Return (X, Y) of the center of cell containing provided text 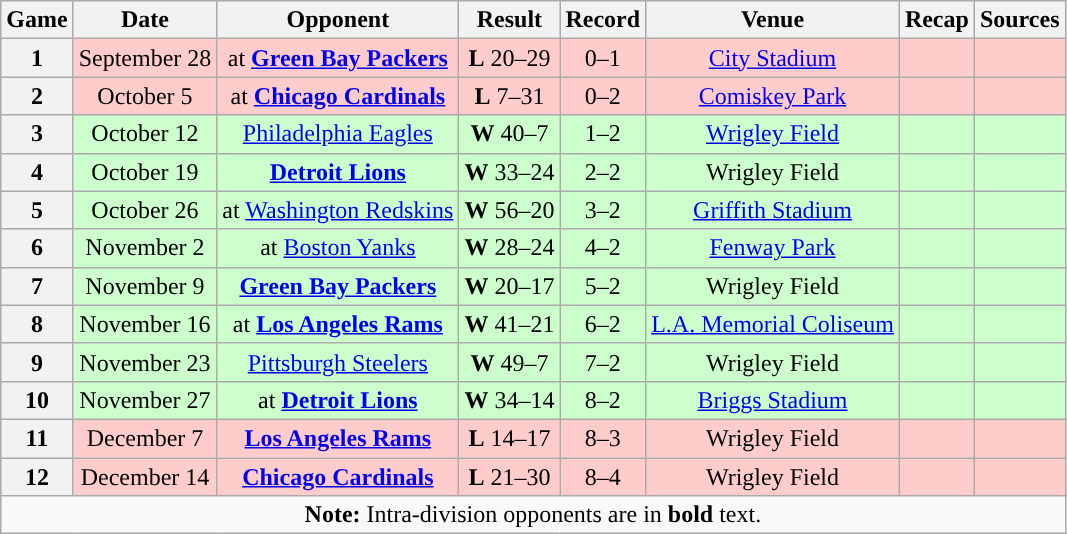
December 7 (145, 438)
Pittsburgh Steelers (338, 362)
1 (37, 58)
Los Angeles Rams (338, 438)
November 23 (145, 362)
at Washington Redskins (338, 210)
Fenway Park (773, 248)
September 28 (145, 58)
2 (37, 96)
8–3 (603, 438)
Note: Intra-division opponents are in bold text. (533, 515)
Green Bay Packers (338, 286)
W 34–14 (510, 400)
7 (37, 286)
November 2 (145, 248)
7–2 (603, 362)
Game (37, 20)
W 49–7 (510, 362)
L.A. Memorial Coliseum (773, 324)
October 12 (145, 134)
at Green Bay Packers (338, 58)
October 26 (145, 210)
Result (510, 20)
W 56–20 (510, 210)
0–2 (603, 96)
Griffith Stadium (773, 210)
October 19 (145, 172)
W 41–21 (510, 324)
9 (37, 362)
4–2 (603, 248)
L 20–29 (510, 58)
W 33–24 (510, 172)
5 (37, 210)
Venue (773, 20)
3–2 (603, 210)
8 (37, 324)
1–2 (603, 134)
Comiskey Park (773, 96)
W 20–17 (510, 286)
at Los Angeles Rams (338, 324)
October 5 (145, 96)
November 27 (145, 400)
12 (37, 477)
L 7–31 (510, 96)
W 40–7 (510, 134)
6–2 (603, 324)
at Chicago Cardinals (338, 96)
Record (603, 20)
W 28–24 (510, 248)
2–2 (603, 172)
at Boston Yanks (338, 248)
L 14–17 (510, 438)
City Stadium (773, 58)
Opponent (338, 20)
Briggs Stadium (773, 400)
December 14 (145, 477)
10 (37, 400)
Date (145, 20)
0–1 (603, 58)
11 (37, 438)
8–4 (603, 477)
5–2 (603, 286)
Detroit Lions (338, 172)
at Detroit Lions (338, 400)
8–2 (603, 400)
3 (37, 134)
Recap (936, 20)
Chicago Cardinals (338, 477)
Philadelphia Eagles (338, 134)
L 21–30 (510, 477)
November 9 (145, 286)
November 16 (145, 324)
6 (37, 248)
Sources (1020, 20)
4 (37, 172)
